Determine the [X, Y] coordinate at the center of the cell enclosing the given text.  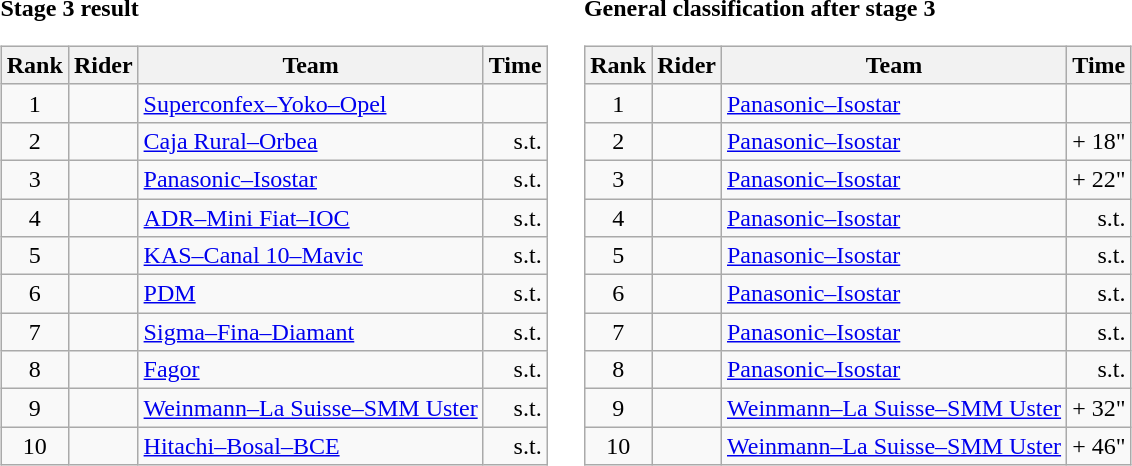
+ 46" [1099, 446]
Caja Rural–Orbea [310, 141]
Hitachi–Bosal–BCE [310, 446]
Sigma–Fina–Diamant [310, 332]
+ 22" [1099, 179]
+ 18" [1099, 141]
PDM [310, 294]
ADR–Mini Fiat–IOC [310, 217]
KAS–Canal 10–Mavic [310, 256]
Superconfex–Yoko–Opel [310, 103]
Fagor [310, 370]
+ 32" [1099, 408]
